Search for the cell housing the specified text and yield its [x, y] center coordinate. 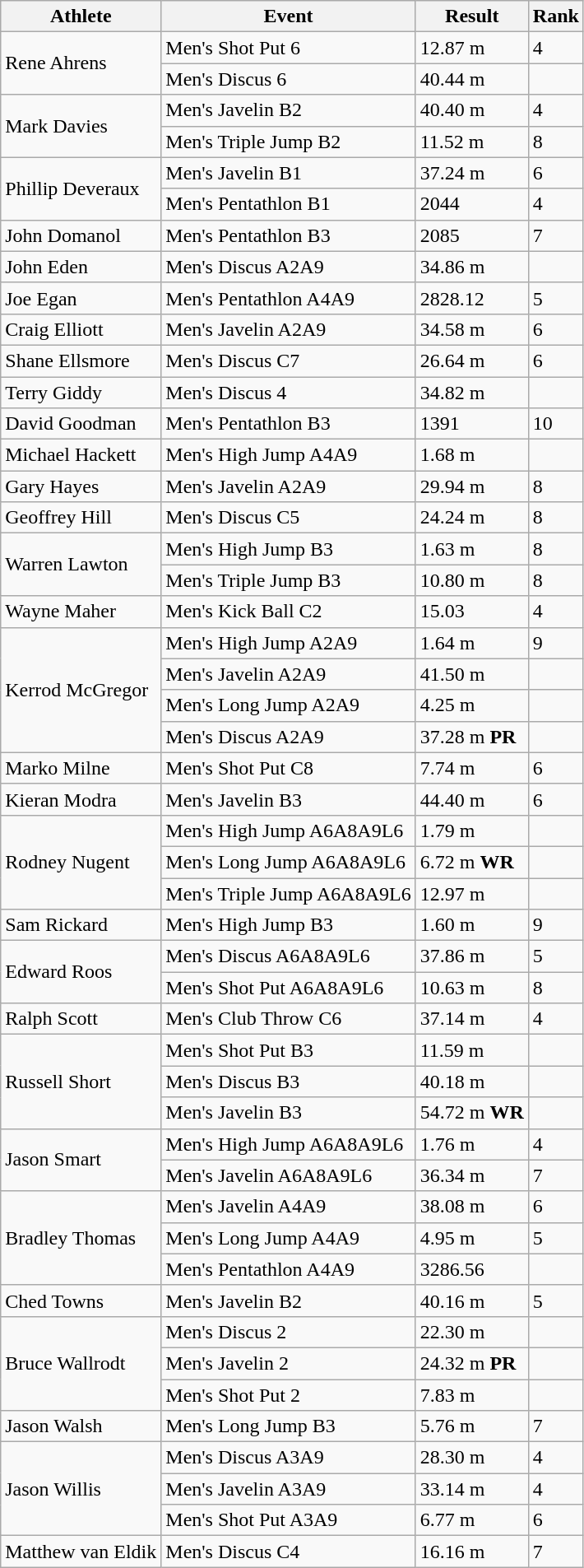
33.14 m [472, 1489]
Gary Hayes [81, 486]
Men's Pentathlon B1 [288, 204]
Bradley Thomas [81, 1238]
Russell Short [81, 1082]
1.63 m [472, 549]
4.25 m [472, 705]
37.86 m [472, 956]
37.28 m PR [472, 737]
34.58 m [472, 329]
6.77 m [472, 1520]
7.74 m [472, 768]
Marko Milne [81, 768]
Wayne Maher [81, 612]
Men's Discus B3 [288, 1082]
Men's Discus 2 [288, 1332]
16.16 m [472, 1552]
2044 [472, 204]
Michael Hackett [81, 455]
10.80 m [472, 580]
1.64 m [472, 643]
40.40 m [472, 110]
Men's High Jump A2A9 [288, 643]
Result [472, 16]
Phillip Deveraux [81, 188]
Terry Giddy [81, 393]
Warren Lawton [81, 565]
Men's Long Jump A6A8A9L6 [288, 862]
Ched Towns [81, 1300]
Jason Walsh [81, 1426]
Men's Long Jump A2A9 [288, 705]
Kerrod McGregor [81, 690]
7.83 m [472, 1395]
22.30 m [472, 1332]
10 [556, 424]
28.30 m [472, 1458]
1.79 m [472, 831]
John Eden [81, 267]
3286.56 [472, 1269]
Men's Discus 4 [288, 393]
Men's Long Jump B3 [288, 1426]
David Goodman [81, 424]
1391 [472, 424]
Rodney Nugent [81, 862]
38.08 m [472, 1207]
26.64 m [472, 361]
41.50 m [472, 674]
Men's Discus C5 [288, 518]
37.24 m [472, 173]
10.63 m [472, 988]
Mark Davies [81, 126]
Men's Shot Put 2 [288, 1395]
15.03 [472, 612]
34.82 m [472, 393]
29.94 m [472, 486]
2828.12 [472, 298]
4.95 m [472, 1238]
36.34 m [472, 1175]
Men's Shot Put C8 [288, 768]
34.86 m [472, 267]
Rank [556, 16]
1.68 m [472, 455]
Men's Javelin A4A9 [288, 1207]
Sam Rickard [81, 925]
Men's Shot Put B3 [288, 1050]
Bruce Wallrodt [81, 1363]
Men's Javelin A3A9 [288, 1489]
5.76 m [472, 1426]
40.16 m [472, 1300]
1.76 m [472, 1144]
Matthew van Eldik [81, 1552]
Men's Shot Put 6 [288, 48]
Men's Triple Jump B2 [288, 142]
Men's Triple Jump A6A8A9L6 [288, 893]
Men's Shot Put A3A9 [288, 1520]
Men's Discus A3A9 [288, 1458]
Shane Ellsmore [81, 361]
Men's Javelin B1 [288, 173]
6.72 m WR [472, 862]
24.24 m [472, 518]
11.52 m [472, 142]
Ralph Scott [81, 1019]
Jason Willis [81, 1489]
2085 [472, 235]
Men's Kick Ball C2 [288, 612]
1.60 m [472, 925]
11.59 m [472, 1050]
John Domanol [81, 235]
Men's Long Jump A4A9 [288, 1238]
Geoffrey Hill [81, 518]
37.14 m [472, 1019]
12.97 m [472, 893]
Men's Shot Put A6A8A9L6 [288, 988]
54.72 m WR [472, 1113]
Craig Elliott [81, 329]
Rene Ahrens [81, 63]
Men's Triple Jump B3 [288, 580]
Men's High Jump A4A9 [288, 455]
Jason Smart [81, 1160]
Men's Discus A6A8A9L6 [288, 956]
Men's Discus C4 [288, 1552]
40.18 m [472, 1082]
Event [288, 16]
Joe Egan [81, 298]
Men's Club Throw C6 [288, 1019]
12.87 m [472, 48]
Men's Javelin A6A8A9L6 [288, 1175]
Men's Javelin 2 [288, 1363]
24.32 m PR [472, 1363]
Edward Roos [81, 972]
Kieran Modra [81, 799]
Athlete [81, 16]
Men's Discus C7 [288, 361]
40.44 m [472, 79]
44.40 m [472, 799]
Men's Discus 6 [288, 79]
